Return [X, Y] of the center of cell containing provided text 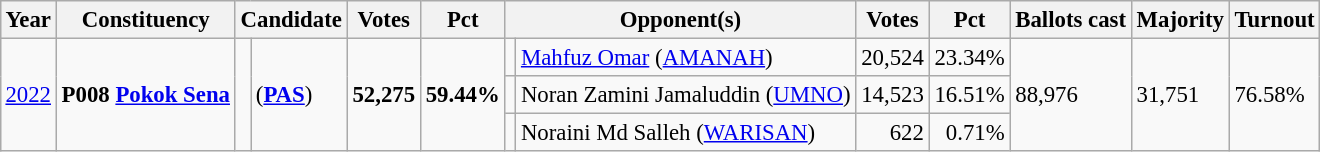
Noran Zamini Jamaluddin (UMNO) [686, 95]
Constituency [146, 20]
23.34% [970, 57]
0.71% [970, 133]
2022 [28, 94]
59.44% [462, 94]
Year [28, 20]
Noraini Md Salleh (WARISAN) [686, 133]
16.51% [970, 95]
76.58% [1274, 94]
Turnout [1274, 20]
622 [892, 133]
P008 Pokok Sena [146, 94]
14,523 [892, 95]
31,751 [1180, 94]
Ballots cast [1070, 20]
Mahfuz Omar (AMANAH) [686, 57]
88,976 [1070, 94]
20,524 [892, 57]
52,275 [384, 94]
Majority [1180, 20]
Opponent(s) [680, 20]
(PAS) [298, 94]
Candidate [291, 20]
